Detect which cell encompasses the target text, then output its [x, y] center coordinate. 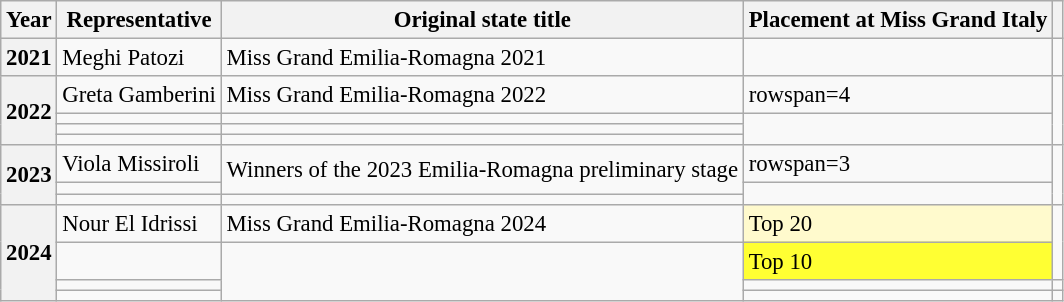
Miss Grand Emilia-Romagna 2021 [482, 58]
rowspan=3 [898, 165]
Placement at Miss Grand Italy [898, 20]
Greta Gamberini [139, 95]
2024 [29, 252]
Nour El Idrissi [139, 223]
Original state title [482, 20]
Representative [139, 20]
Year [29, 20]
rowspan=4 [898, 95]
2023 [29, 176]
2022 [29, 110]
Top 20 [898, 223]
Winners of the 2023 Emilia-Romagna preliminary stage [482, 170]
Viola Missiroli [139, 165]
Meghi Patozi [139, 58]
Miss Grand Emilia-Romagna 2022 [482, 95]
Top 10 [898, 261]
Miss Grand Emilia-Romagna 2024 [482, 223]
2021 [29, 58]
